Return [X, Y] of the center of cell containing provided text 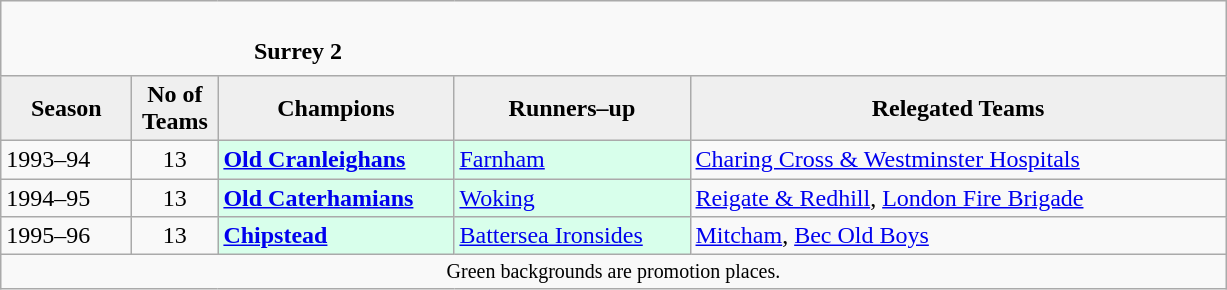
Mitcham, Bec Old Boys [958, 236]
Farnham [572, 159]
Reigate & Redhill, London Fire Brigade [958, 197]
Woking [572, 197]
Charing Cross & Westminster Hospitals [958, 159]
1995–96 [66, 236]
Chipstead [336, 236]
1993–94 [66, 159]
Green backgrounds are promotion places. [614, 272]
Champions [336, 108]
Runners–up [572, 108]
Old Cranleighans [336, 159]
No of Teams [175, 108]
Season [66, 108]
1994–95 [66, 197]
Old Caterhamians [336, 197]
Battersea Ironsides [572, 236]
Relegated Teams [958, 108]
